Find where the given text appears and provide that cell's center as [X, Y] coordinate. 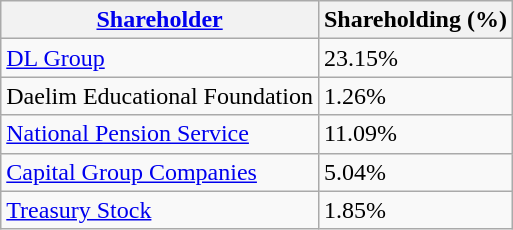
1.85% [415, 210]
Shareholder [160, 20]
1.26% [415, 96]
Daelim Educational Foundation [160, 96]
Treasury Stock [160, 210]
DL Group [160, 58]
Capital Group Companies [160, 172]
Shareholding (%) [415, 20]
5.04% [415, 172]
National Pension Service [160, 134]
23.15% [415, 58]
11.09% [415, 134]
